Capture the cell that displays the provided text and extract its [x, y] central coordinate. 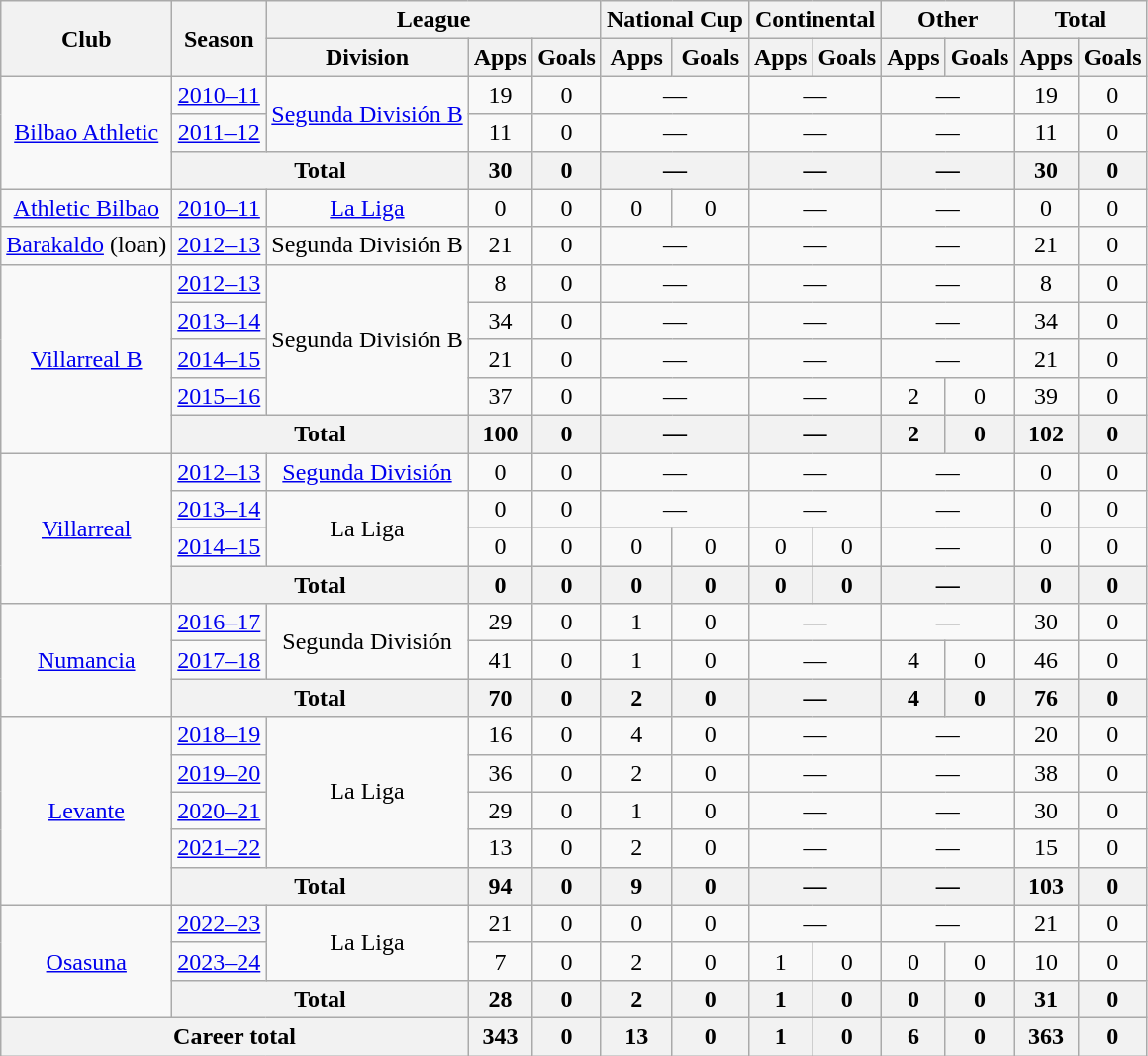
363 [1046, 1036]
Villarreal [87, 528]
16 [500, 735]
41 [500, 660]
70 [500, 698]
Barakaldo (loan) [87, 245]
League [433, 20]
Career total [235, 1036]
2023–24 [220, 961]
Villarreal B [87, 358]
100 [500, 433]
Bilbao Athletic [87, 133]
343 [500, 1036]
2015–16 [220, 396]
36 [500, 773]
Club [87, 39]
39 [1046, 396]
Athletic Bilbao [87, 208]
46 [1046, 660]
76 [1046, 698]
2018–19 [220, 735]
28 [500, 999]
Osasuna [87, 961]
102 [1046, 433]
2017–18 [220, 660]
2021–22 [220, 848]
15 [1046, 848]
9 [636, 886]
94 [500, 886]
Division [367, 57]
Numancia [87, 660]
7 [500, 961]
37 [500, 396]
2011–12 [220, 133]
31 [1046, 999]
2019–20 [220, 773]
2020–21 [220, 811]
National Cup [675, 20]
38 [1046, 773]
2016–17 [220, 623]
Levante [87, 811]
10 [1046, 961]
Other [948, 20]
103 [1046, 886]
20 [1046, 735]
Continental [814, 20]
Season [220, 39]
6 [913, 1036]
2022–23 [220, 923]
